Identify which cell holds the provided text, then report its [x, y] central coordinate. 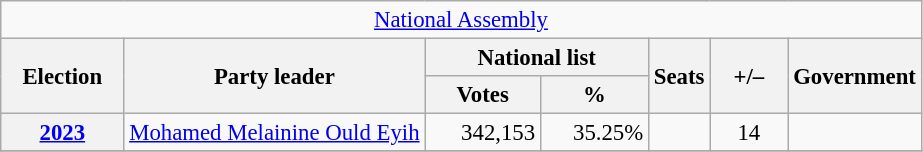
% [594, 95]
+/– [749, 76]
Government [854, 76]
National Assembly [461, 20]
Votes [483, 95]
Party leader [274, 76]
Election [62, 76]
2023 [62, 133]
14 [749, 133]
Mohamed Melainine Ould Eyih [274, 133]
35.25% [594, 133]
National list [537, 58]
Seats [680, 76]
342,153 [483, 133]
